Provide the [x, y] coordinate of the cell's center where the given text is located.  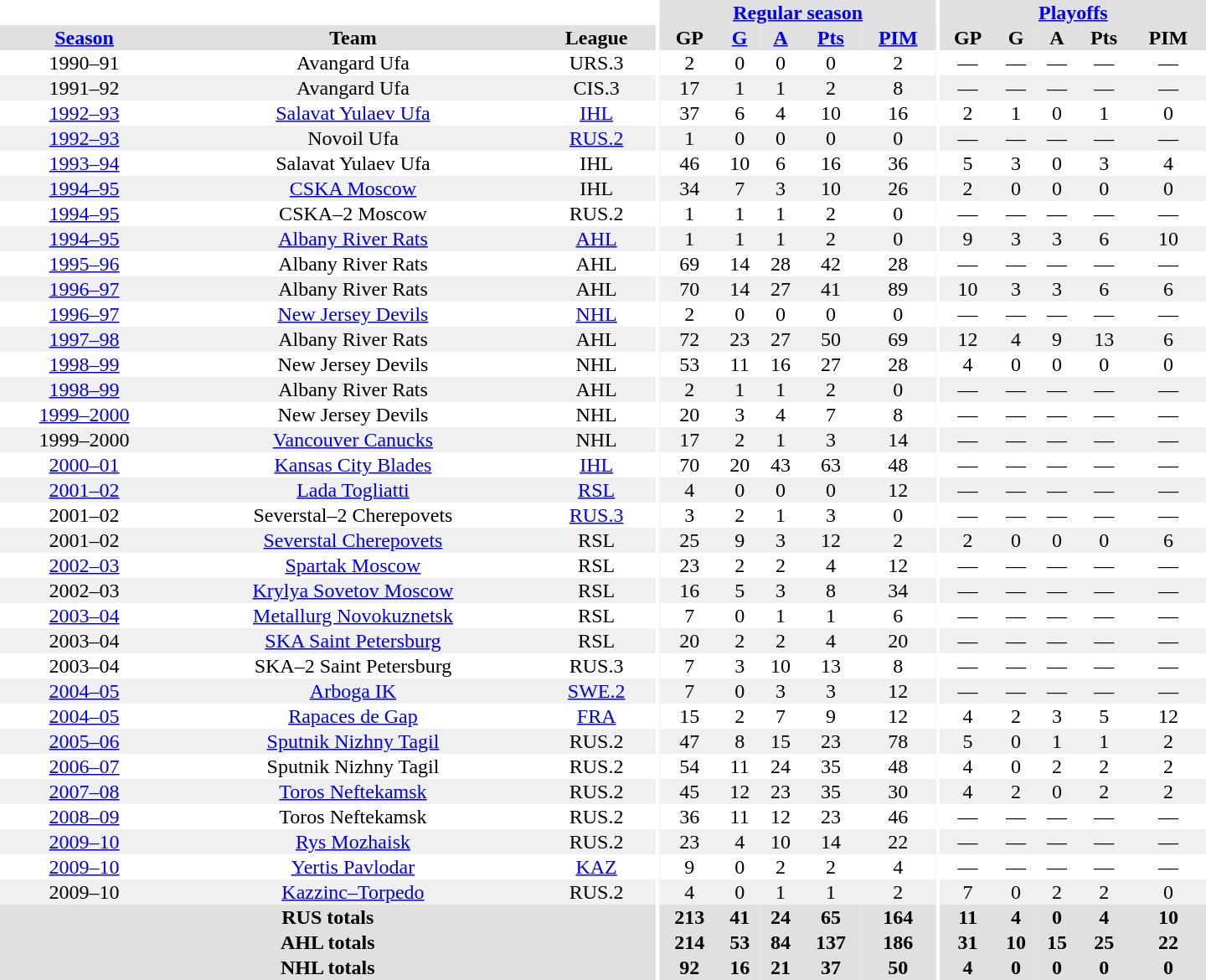
137 [831, 942]
Rapaces de Gap [353, 716]
1997–98 [84, 339]
2000–01 [84, 465]
2006–07 [84, 766]
Season [84, 38]
Kazzinc–Torpedo [353, 892]
CSKA Moscow [353, 188]
72 [690, 339]
Vancouver Canucks [353, 440]
45 [690, 792]
65 [831, 917]
164 [898, 917]
2008–09 [84, 817]
Lada Togliatti [353, 490]
47 [690, 741]
214 [690, 942]
SWE.2 [596, 691]
URS.3 [596, 63]
2005–06 [84, 741]
63 [831, 465]
AHL totals [328, 942]
186 [898, 942]
KAZ [596, 867]
42 [831, 264]
CSKA–2 Moscow [353, 214]
Novoil Ufa [353, 138]
League [596, 38]
78 [898, 741]
1995–96 [84, 264]
Metallurg Novokuznetsk [353, 616]
84 [781, 942]
SKA–2 Saint Petersburg [353, 666]
92 [690, 967]
30 [898, 792]
FRA [596, 716]
RUS totals [328, 917]
43 [781, 465]
31 [968, 942]
Team [353, 38]
SKA Saint Petersburg [353, 641]
Severstal–2 Cherepovets [353, 515]
Spartak Moscow [353, 565]
54 [690, 766]
Playoffs [1074, 13]
NHL totals [328, 967]
Yertis Pavlodar [353, 867]
1993–94 [84, 163]
CIS.3 [596, 88]
Krylya Sovetov Moscow [353, 591]
Arboga IK [353, 691]
213 [690, 917]
89 [898, 289]
21 [781, 967]
Kansas City Blades [353, 465]
Severstal Cherepovets [353, 540]
2007–08 [84, 792]
26 [898, 188]
1990–91 [84, 63]
1991–92 [84, 88]
Rys Mozhaisk [353, 842]
Regular season [797, 13]
